Return (x, y) of the center of cell containing provided text 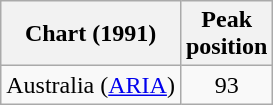
93 (226, 85)
Peakposition (226, 34)
Chart (1991) (91, 34)
Australia (ARIA) (91, 85)
